Determine the (x, y) coordinate at the center of the cell enclosing the given text.  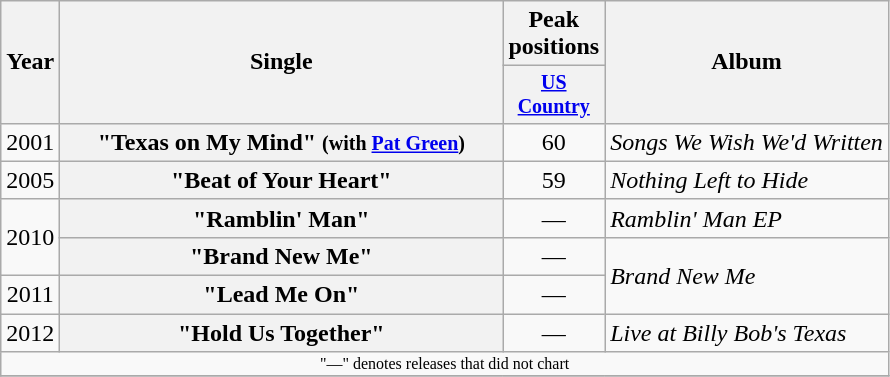
Album (747, 62)
Songs We Wish We'd Written (747, 142)
Single (282, 62)
2005 (30, 180)
2010 (30, 237)
2012 (30, 333)
Peak positions (554, 34)
Brand New Me (747, 275)
"Ramblin' Man" (282, 218)
Year (30, 62)
"Lead Me On" (282, 295)
59 (554, 180)
"Beat of Your Heart" (282, 180)
"Hold Us Together" (282, 333)
Nothing Left to Hide (747, 180)
"Texas on My Mind" (with Pat Green) (282, 142)
60 (554, 142)
2011 (30, 295)
Live at Billy Bob's Texas (747, 333)
"Brand New Me" (282, 256)
Ramblin' Man EP (747, 218)
2001 (30, 142)
US Country (554, 94)
"—" denotes releases that did not chart (445, 364)
